Output the [X, Y] coordinate of the center of the cell containing the given text.  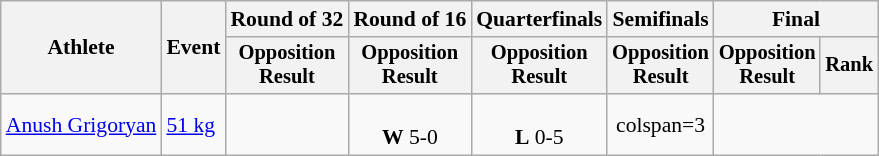
Round of 16 [410, 19]
Event [193, 48]
Semifinals [660, 19]
Round of 32 [286, 19]
Quarterfinals [539, 19]
Athlete [82, 48]
Rank [849, 66]
Final [796, 19]
L 0-5 [539, 124]
Anush Grigoryan [82, 124]
51 kg [193, 124]
W 5-0 [410, 124]
colspan=3 [660, 124]
